Search for the cell housing the specified text and yield its (x, y) center coordinate. 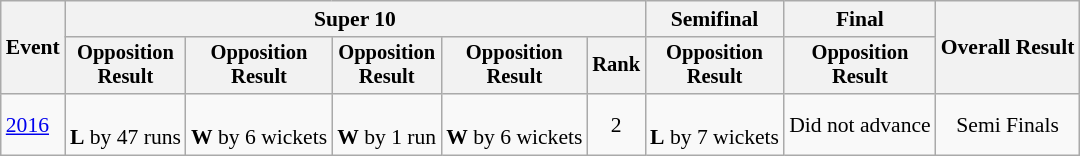
Event (33, 48)
L by 47 runs (126, 124)
Semifinal (714, 19)
L by 7 wickets (714, 124)
Overall Result (1008, 48)
2016 (33, 124)
Final (860, 19)
Super 10 (355, 19)
Semi Finals (1008, 124)
Rank (616, 66)
Did not advance (860, 124)
W by 1 run (386, 124)
2 (616, 124)
